Output the (x, y) coordinate of the center of the cell containing the given text.  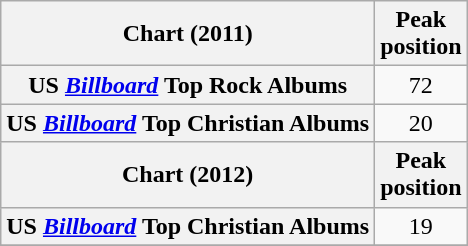
US Billboard Top Rock Albums (188, 85)
72 (421, 85)
20 (421, 123)
Chart (2012) (188, 174)
19 (421, 226)
Chart (2011) (188, 34)
